For the text-containing cell, return its midpoint in [X, Y] coordinate format. 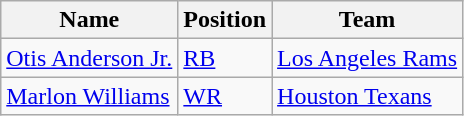
Los Angeles Rams [368, 58]
Houston Texans [368, 96]
Name [90, 20]
Marlon Williams [90, 96]
Otis Anderson Jr. [90, 58]
Team [368, 20]
RB [225, 58]
WR [225, 96]
Position [225, 20]
